Pinpoint the cell where the given text exists, returning its (X, Y) midpoint coordinate. 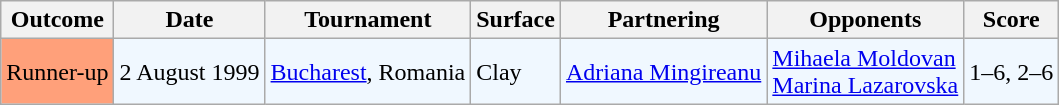
Tournament (368, 20)
Outcome (58, 20)
Mihaela Moldovan Marina Lazarovska (866, 72)
Adriana Mingireanu (663, 72)
Runner-up (58, 72)
Surface (516, 20)
1–6, 2–6 (1012, 72)
Clay (516, 72)
2 August 1999 (190, 72)
Date (190, 20)
Bucharest, Romania (368, 72)
Partnering (663, 20)
Opponents (866, 20)
Score (1012, 20)
